Determine the (X, Y) coordinate at the center of the cell enclosing the given text.  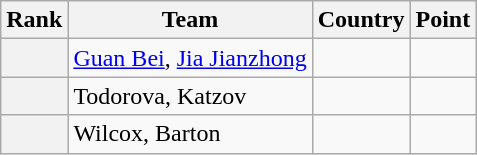
Rank (34, 20)
Guan Bei, Jia Jianzhong (190, 58)
Team (190, 20)
Point (443, 20)
Todorova, Katzov (190, 96)
Country (361, 20)
Wilcox, Barton (190, 134)
